Return [X, Y] of the center of cell containing provided text 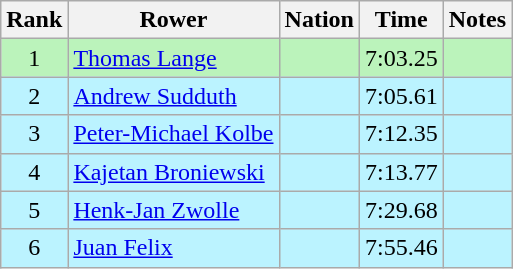
5 [34, 210]
1 [34, 58]
7:12.35 [401, 134]
7:05.61 [401, 96]
Thomas Lange [174, 58]
2 [34, 96]
6 [34, 248]
Nation [319, 20]
Rower [174, 20]
7:55.46 [401, 248]
3 [34, 134]
7:29.68 [401, 210]
Henk-Jan Zwolle [174, 210]
7:13.77 [401, 172]
Rank [34, 20]
7:03.25 [401, 58]
Andrew Sudduth [174, 96]
Peter-Michael Kolbe [174, 134]
Kajetan Broniewski [174, 172]
Notes [477, 20]
4 [34, 172]
Juan Felix [174, 248]
Time [401, 20]
